For the text-containing cell, return its midpoint in (x, y) coordinate format. 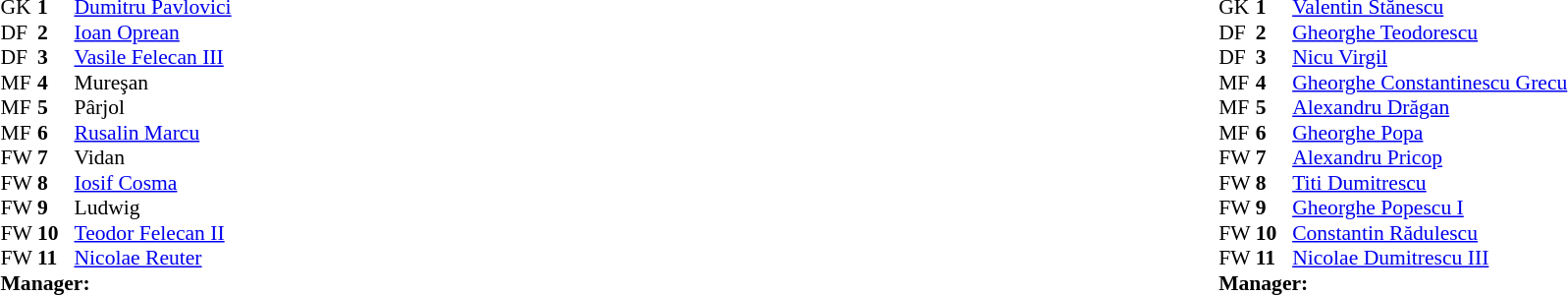
Teodor Felecan II (153, 233)
Alexandru Pricop (1430, 158)
Nicolae Dumitrescu III (1430, 259)
Pârjol (153, 107)
Ludwig (153, 207)
Titi Dumitrescu (1430, 183)
Constantin Rădulescu (1430, 233)
Gheorghe Teodorescu (1430, 32)
Gheorghe Popa (1430, 133)
Vasile Felecan III (153, 58)
Gheorghe Constantinescu Grecu (1430, 83)
Ioan Oprean (153, 32)
Gheorghe Popescu I (1430, 207)
Vidan (153, 158)
Mureşan (153, 83)
Iosif Cosma (153, 183)
Nicolae Reuter (153, 259)
Alexandru Drăgan (1430, 107)
Rusalin Marcu (153, 133)
Nicu Virgil (1430, 58)
